Identify which cell holds the provided text, then report its [X, Y] central coordinate. 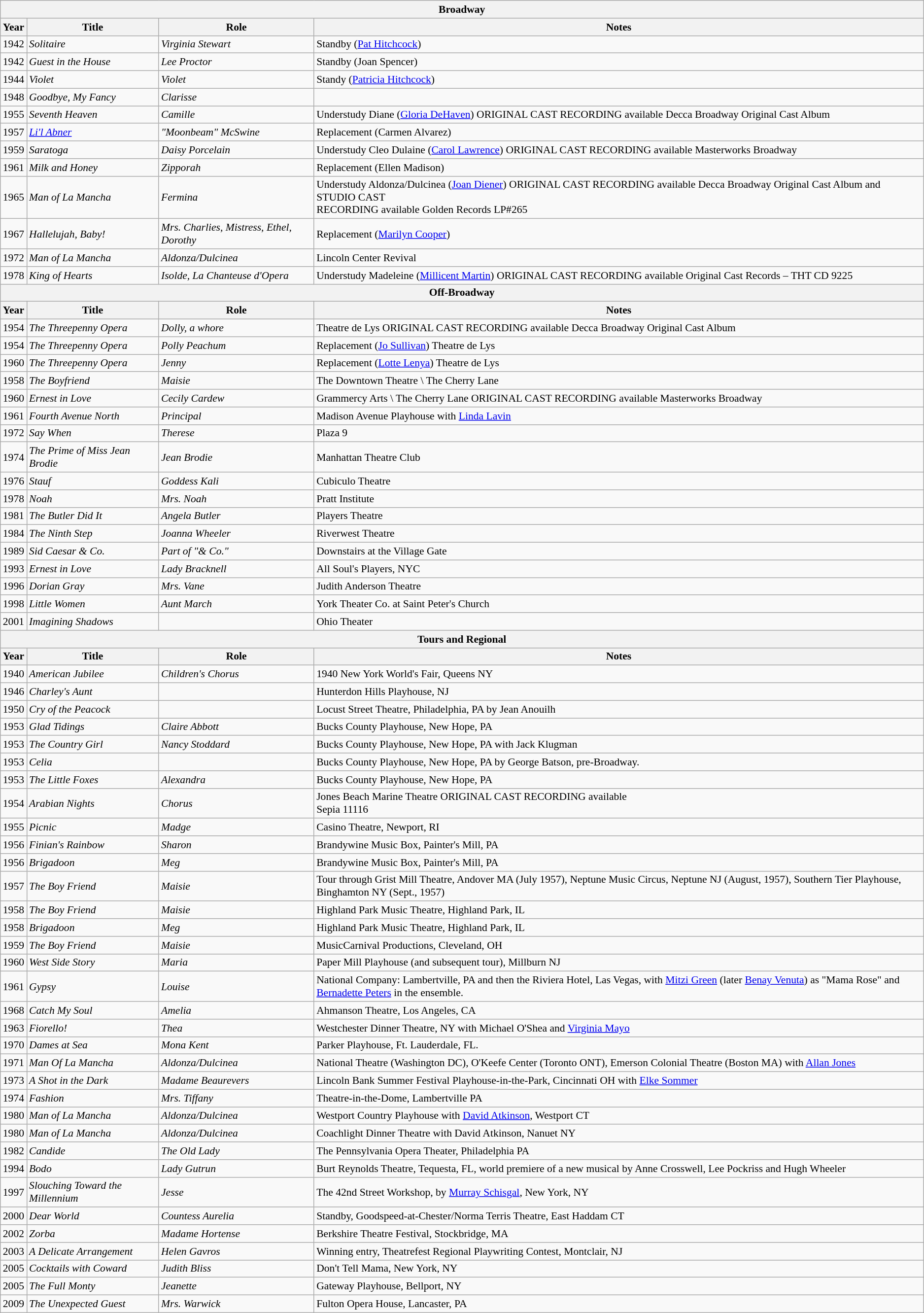
Mrs. Warwick [237, 1304]
Westchester Dinner Theatre, NY with Michael O'Shea and Virginia Mayo [619, 1028]
Replacement (Lotte Lenya) Theatre de Lys [619, 363]
1996 [14, 587]
Claire Abbott [237, 727]
Replacement (Marilyn Cooper) [619, 234]
Mona Kent [237, 1045]
1973 [14, 1081]
Winning entry, Theatrefest Regional Playwriting Contest, Montclair, NJ [619, 1251]
Jesse [237, 1192]
Lincoln Bank Summer Festival Playhouse-in-the-Park, Cincinnati OH with Elke Sommer [619, 1081]
1940 New York World's Fair, Queens NY [619, 674]
1971 [14, 1063]
Hunterdon Hills Playhouse, NJ [619, 692]
Picnic [93, 828]
1970 [14, 1045]
Theatre-in-the-Dome, Lambertville PA [619, 1098]
1967 [14, 234]
Manhattan Theatre Club [619, 457]
Noah [93, 499]
Standy (Patricia Hitchcock) [619, 80]
Madge [237, 828]
Mrs. Noah [237, 499]
Coachlight Dinner Theatre with David Atkinson, Nanuet NY [619, 1134]
Seventh Heaven [93, 115]
Nancy Stoddard [237, 745]
Mrs. Charlies, Mistress, Ethel, Dorothy [237, 234]
Dames at Sea [93, 1045]
Ohio Theater [619, 622]
1946 [14, 692]
Berkshire Theatre Festival, Stockbridge, MA [619, 1234]
Chorus [237, 803]
Glad Tidings [93, 727]
Fermina [237, 197]
Children's Chorus [237, 674]
Players Theatre [619, 516]
Replacement (Carmen Alvarez) [619, 133]
Milk and Honey [93, 168]
1981 [14, 516]
1976 [14, 481]
Dolly, a whore [237, 328]
Therese [237, 433]
Understudy Madeleine (Millicent Martin) ORIGINAL CAST RECORDING available Original Cast Records – THT CD 9225 [619, 276]
Standby (Pat Hitchcock) [619, 44]
Little Women [93, 604]
Plaza 9 [619, 433]
Understudy Cleo Dulaine (Carol Lawrence) ORIGINAL CAST RECORDING available Masterworks Broadway [619, 150]
Judith Bliss [237, 1269]
The 42nd Street Workshop, by Murray Schisgal, New York, NY [619, 1192]
Sharon [237, 845]
The Full Monty [93, 1286]
1968 [14, 1010]
Bucks County Playhouse, New Hope, PA with Jack Klugman [619, 745]
Cocktails with Coward [93, 1269]
The Downtown Theatre \ The Cherry Lane [619, 381]
2000 [14, 1216]
Lee Proctor [237, 62]
Zorba [93, 1234]
Jean Brodie [237, 457]
Virginia Stewart [237, 44]
Li'l Abner [93, 133]
Mrs. Tiffany [237, 1098]
The Ninth Step [93, 534]
2009 [14, 1304]
West Side Story [93, 963]
Countess Aurelia [237, 1216]
Locust Street Theatre, Philadelphia, PA by Jean Anouilh [619, 709]
Louise [237, 987]
Aunt March [237, 604]
Standby (Joan Spencer) [619, 62]
2001 [14, 622]
1998 [14, 604]
Burt Reynolds Theatre, Tequesta, FL, world premiere of a new musical by Anne Crosswell, Lee Pockriss and Hugh Wheeler [619, 1169]
1989 [14, 552]
The Little Foxes [93, 780]
Tours and Regional [462, 639]
1944 [14, 80]
Westport Country Playhouse with David Atkinson, Westport CT [619, 1116]
A Delicate Arrangement [93, 1251]
The Country Girl [93, 745]
Standby, Goodspeed-at-Chester/Norma Terris Theatre, East Haddam CT [619, 1216]
Cecily Cardew [237, 398]
Casino Theatre, Newport, RI [619, 828]
Goodbye, My Fancy [93, 97]
Goddess Kali [237, 481]
Finian's Rainbow [93, 845]
King of Hearts [93, 276]
Hallelujah, Baby! [93, 234]
Amelia [237, 1010]
1994 [14, 1169]
All Soul's Players, NYC [619, 569]
Broadway [462, 9]
Fulton Opera House, Lancaster, PA [619, 1304]
Jeanette [237, 1286]
Theatre de Lys ORIGINAL CAST RECORDING available Decca Broadway Original Cast Album [619, 328]
Clarisse [237, 97]
Judith Anderson Theatre [619, 587]
Replacement (Jo Sullivan) Theatre de Lys [619, 346]
Jenny [237, 363]
Madison Avenue Playhouse with Linda Lavin [619, 416]
Bodo [93, 1169]
Jones Beach Marine Theatre ORIGINAL CAST RECORDING availableSepia 11116 [619, 803]
The Boyfriend [93, 381]
Grammercy Arts \ The Cherry Lane ORIGINAL CAST RECORDING available Masterworks Broadway [619, 398]
Say When [93, 433]
Downstairs at the Village Gate [619, 552]
National Theatre (Washington DC), O'Keefe Center (Toronto ONT), Emerson Colonial Theatre (Boston MA) with Allan Jones [619, 1063]
1940 [14, 674]
Understudy Diane (Gloria DeHaven) ORIGINAL CAST RECORDING available Decca Broadway Original Cast Album [619, 115]
2003 [14, 1251]
Imagining Shadows [93, 622]
Fiorello! [93, 1028]
Sid Caesar & Co. [93, 552]
Lady Gutrun [237, 1169]
Charley's Aunt [93, 692]
Catch My Soul [93, 1010]
Bucks County Playhouse, New Hope, PA by George Batson, pre-Broadway. [619, 762]
Paper Mill Playhouse (and subsequent tour), Millburn NJ [619, 963]
Don't Tell Mama, New York, NY [619, 1269]
Alexandra [237, 780]
A Shot in the Dark [93, 1081]
Madame Hortense [237, 1234]
Pratt Institute [619, 499]
Celia [93, 762]
Arabian Nights [93, 803]
Polly Peachum [237, 346]
Dorian Gray [93, 587]
Man Of La Mancha [93, 1063]
The Pennsylvania Opera Theater, Philadelphia PA [619, 1151]
Maria [237, 963]
Camille [237, 115]
Part of "& Co." [237, 552]
Off-Broadway [462, 293]
York Theater Co. at Saint Peter's Church [619, 604]
Parker Playhouse, Ft. Lauderdale, FL. [619, 1045]
1984 [14, 534]
The Prime of Miss Jean Brodie [93, 457]
The Butler Did It [93, 516]
1950 [14, 709]
Isolde, La Chanteuse d'Opera [237, 276]
Cry of the Peacock [93, 709]
Fourth Avenue North [93, 416]
Joanna Wheeler [237, 534]
Candide [93, 1151]
1965 [14, 197]
Saratoga [93, 150]
Principal [237, 416]
The Old Lady [237, 1151]
Madame Beaurevers [237, 1081]
Zipporah [237, 168]
Guest in the House [93, 62]
2002 [14, 1234]
Solitaire [93, 44]
1963 [14, 1028]
Cubiculo Theatre [619, 481]
MusicCarnival Productions, Cleveland, OH [619, 945]
Gateway Playhouse, Bellport, NY [619, 1286]
Stauf [93, 481]
Lady Bracknell [237, 569]
Helen Gavros [237, 1251]
Ahmanson Theatre, Los Angeles, CA [619, 1010]
1997 [14, 1192]
1993 [14, 569]
Replacement (Ellen Madison) [619, 168]
Gypsy [93, 987]
Lincoln Center Revival [619, 258]
Dear World [93, 1216]
1982 [14, 1151]
Mrs. Vane [237, 587]
Angela Butler [237, 516]
Thea [237, 1028]
The Unexpected Guest [93, 1304]
Fashion [93, 1098]
1948 [14, 97]
American Jubilee [93, 674]
Riverwest Theatre [619, 534]
Slouching Toward the Millennium [93, 1192]
"Moonbeam" McSwine [237, 133]
Daisy Porcelain [237, 150]
